Search for the cell housing the specified text and yield its (X, Y) center coordinate. 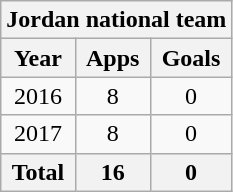
Apps (112, 58)
Total (38, 172)
Jordan national team (116, 20)
2017 (38, 134)
Goals (191, 58)
2016 (38, 96)
16 (112, 172)
Year (38, 58)
